Scan for the cell matching the given text and deliver its [x, y] coordinate at center. 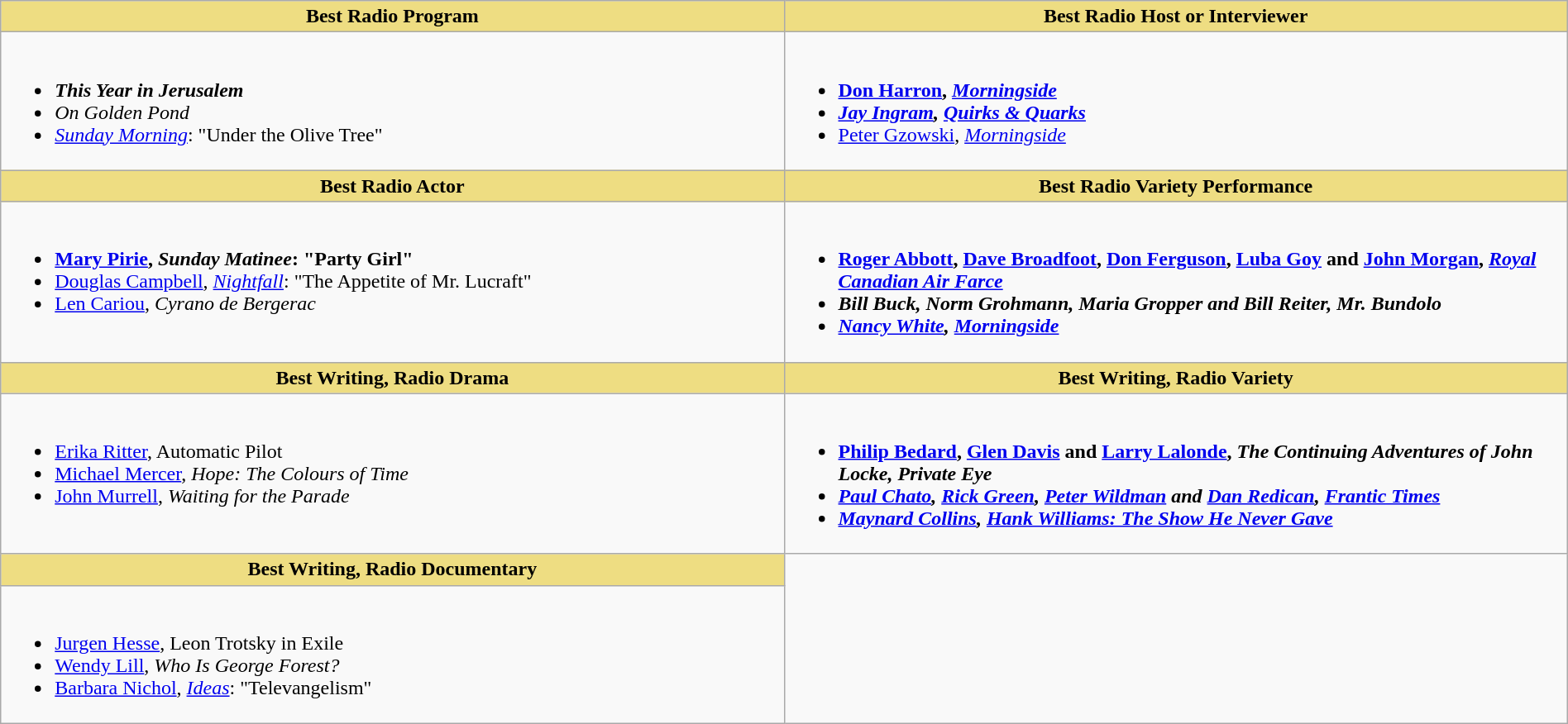
Mary Pirie, Sunday Matinee: "Party Girl"Douglas Campbell, Nightfall: "The Appetite of Mr. Lucraft"Len Cariou, Cyrano de Bergerac [392, 282]
Best Radio Actor [392, 186]
Don Harron, Morningside Jay Ingram, Quirks & QuarksPeter Gzowski, Morningside [1176, 101]
Best Radio Variety Performance [1176, 186]
Best Radio Host or Interviewer [1176, 17]
Best Writing, Radio Variety [1176, 378]
Best Writing, Radio Documentary [392, 569]
This Year in JerusalemOn Golden PondSunday Morning: "Under the Olive Tree" [392, 101]
Erika Ritter, Automatic PilotMichael Mercer, Hope: The Colours of TimeJohn Murrell, Waiting for the Parade [392, 474]
Jurgen Hesse, Leon Trotsky in ExileWendy Lill, Who Is George Forest?Barbara Nichol, Ideas: "Televangelism" [392, 655]
Best Radio Program [392, 17]
Best Writing, Radio Drama [392, 378]
